From the cell containing the given text, extract its center point as [X, Y] coordinate. 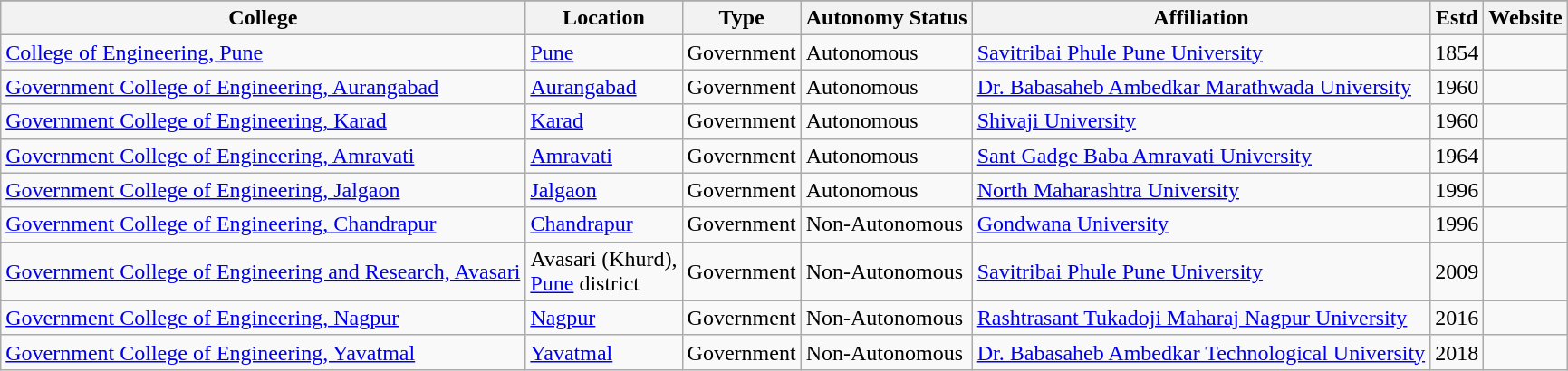
North Maharashtra University [1201, 190]
Government College of Engineering, Nagpur [263, 318]
Yavatmal [603, 352]
Sant Gadge Baba Amravati University [1201, 156]
Rashtrasant Tukadoji Maharaj Nagpur University [1201, 318]
Estd [1457, 18]
2016 [1457, 318]
Government College of Engineering, Amravati [263, 156]
Government College of Engineering, Karad [263, 121]
Location [603, 18]
Chandrapur [603, 224]
Gondwana University [1201, 224]
1854 [1457, 52]
Government College of Engineering, Yavatmal [263, 352]
Affiliation [1201, 18]
Autonomy Status [886, 18]
Avasari (Khurd),Pune district [603, 271]
2009 [1457, 271]
2018 [1457, 352]
Government College of Engineering, Jalgaon [263, 190]
Government College of Engineering, Aurangabad [263, 87]
Dr. Babasaheb Ambedkar Technological University [1201, 352]
1964 [1457, 156]
Jalgaon [603, 190]
Pune [603, 52]
Nagpur [603, 318]
College of Engineering, Pune [263, 52]
Amravati [603, 156]
Government College of Engineering and Research, Avasari [263, 271]
Shivaji University [1201, 121]
Karad [603, 121]
College [263, 18]
Dr. Babasaheb Ambedkar Marathwada University [1201, 87]
Type [741, 18]
Aurangabad [603, 87]
Website [1525, 18]
Government College of Engineering, Chandrapur [263, 224]
